Locate the cell with the specified text and output its (x, y) center coordinate. 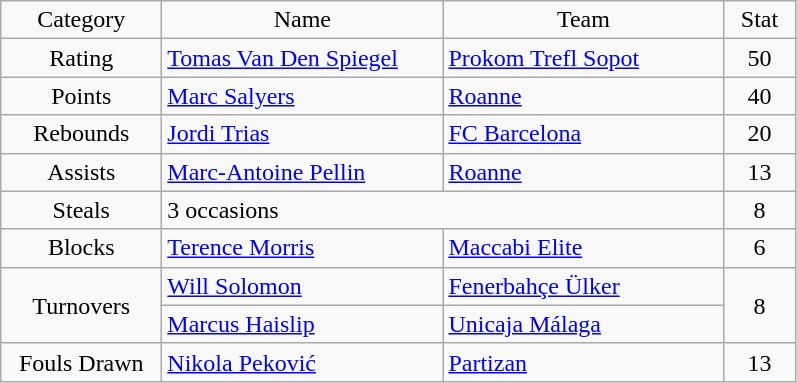
Unicaja Málaga (584, 324)
Team (584, 20)
Rating (82, 58)
Blocks (82, 248)
6 (760, 248)
Assists (82, 172)
Points (82, 96)
Tomas Van Den Spiegel (302, 58)
Name (302, 20)
Maccabi Elite (584, 248)
Prokom Trefl Sopot (584, 58)
Fouls Drawn (82, 362)
Turnovers (82, 305)
40 (760, 96)
Marcus Haislip (302, 324)
Stat (760, 20)
FC Barcelona (584, 134)
Nikola Peković (302, 362)
3 occasions (443, 210)
20 (760, 134)
Marc-Antoine Pellin (302, 172)
Fenerbahçe Ülker (584, 286)
Category (82, 20)
Rebounds (82, 134)
50 (760, 58)
Steals (82, 210)
Will Solomon (302, 286)
Terence Morris (302, 248)
Marc Salyers (302, 96)
Partizan (584, 362)
Jordi Trias (302, 134)
